From the cell containing the given text, extract its center point as (X, Y) coordinate. 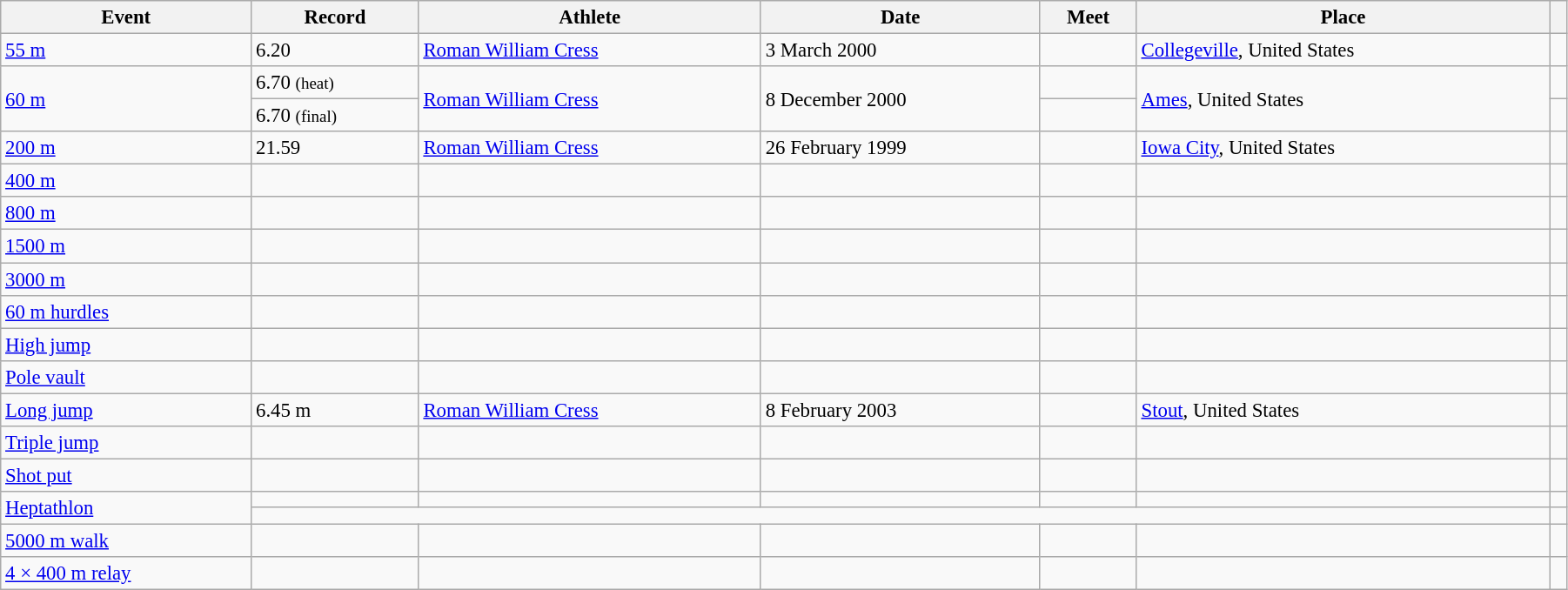
1500 m (126, 246)
400 m (126, 181)
6.70 (heat) (335, 83)
Date (900, 17)
Heptathlon (126, 508)
6.20 (335, 50)
60 m hurdles (126, 312)
3000 m (126, 279)
3 March 2000 (900, 50)
Stout, United States (1343, 410)
6.45 m (335, 410)
Athlete (590, 17)
8 February 2003 (900, 410)
Pole vault (126, 377)
60 m (126, 99)
Triple jump (126, 443)
High jump (126, 345)
Long jump (126, 410)
21.59 (335, 148)
800 m (126, 213)
200 m (126, 148)
Place (1343, 17)
55 m (126, 50)
Meet (1088, 17)
Collegeville, United States (1343, 50)
8 December 2000 (900, 99)
Record (335, 17)
Ames, United States (1343, 99)
Event (126, 17)
Iowa City, United States (1343, 148)
26 February 1999 (900, 148)
Shot put (126, 475)
6.70 (final) (335, 116)
4 × 400 m relay (126, 573)
5000 m walk (126, 540)
